Return [x, y] of the center of cell containing provided text 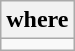
where [38, 20]
